Find where the given text appears and provide that cell's center as [x, y] coordinate. 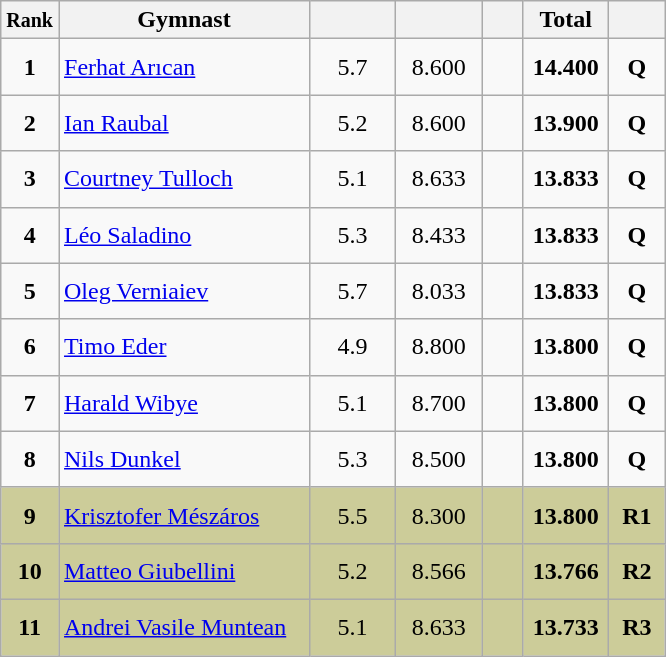
8.500 [439, 459]
Léo Saladino [184, 235]
5.5 [353, 515]
11 [30, 627]
R2 [637, 571]
Oleg Verniaiev [184, 291]
Krisztofer Mészáros [184, 515]
3 [30, 179]
Nils Dunkel [184, 459]
Andrei Vasile Muntean [184, 627]
14.400 [566, 67]
8.300 [439, 515]
R1 [637, 515]
8.800 [439, 347]
13.766 [566, 571]
Harald Wibye [184, 403]
Courtney Tulloch [184, 179]
Gymnast [184, 20]
6 [30, 347]
4 [30, 235]
5 [30, 291]
8.033 [439, 291]
Total [566, 20]
Ian Raubal [184, 123]
7 [30, 403]
2 [30, 123]
1 [30, 67]
R3 [637, 627]
10 [30, 571]
8.566 [439, 571]
13.900 [566, 123]
8.700 [439, 403]
13.733 [566, 627]
9 [30, 515]
4.9 [353, 347]
Rank [30, 20]
Matteo Giubellini [184, 571]
8 [30, 459]
8.433 [439, 235]
Ferhat Arıcan [184, 67]
Timo Eder [184, 347]
